Detect which cell encompasses the target text, then output its (x, y) center coordinate. 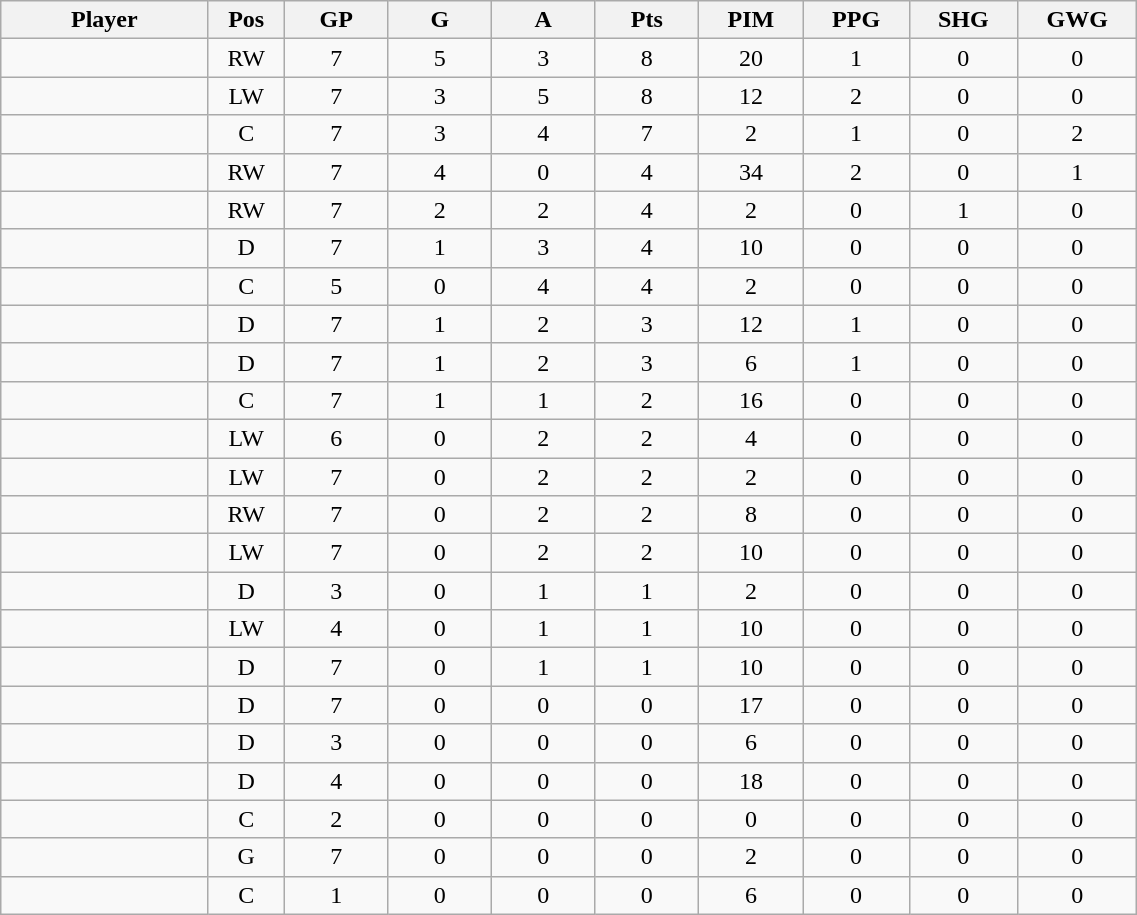
A (544, 20)
16 (752, 400)
SHG (964, 20)
GP (336, 20)
17 (752, 705)
Pos (246, 20)
Player (104, 20)
PIM (752, 20)
20 (752, 58)
GWG (1078, 20)
PPG (856, 20)
18 (752, 781)
Pts (647, 20)
34 (752, 172)
